Pinpoint the cell where the given text exists, returning its [X, Y] midpoint coordinate. 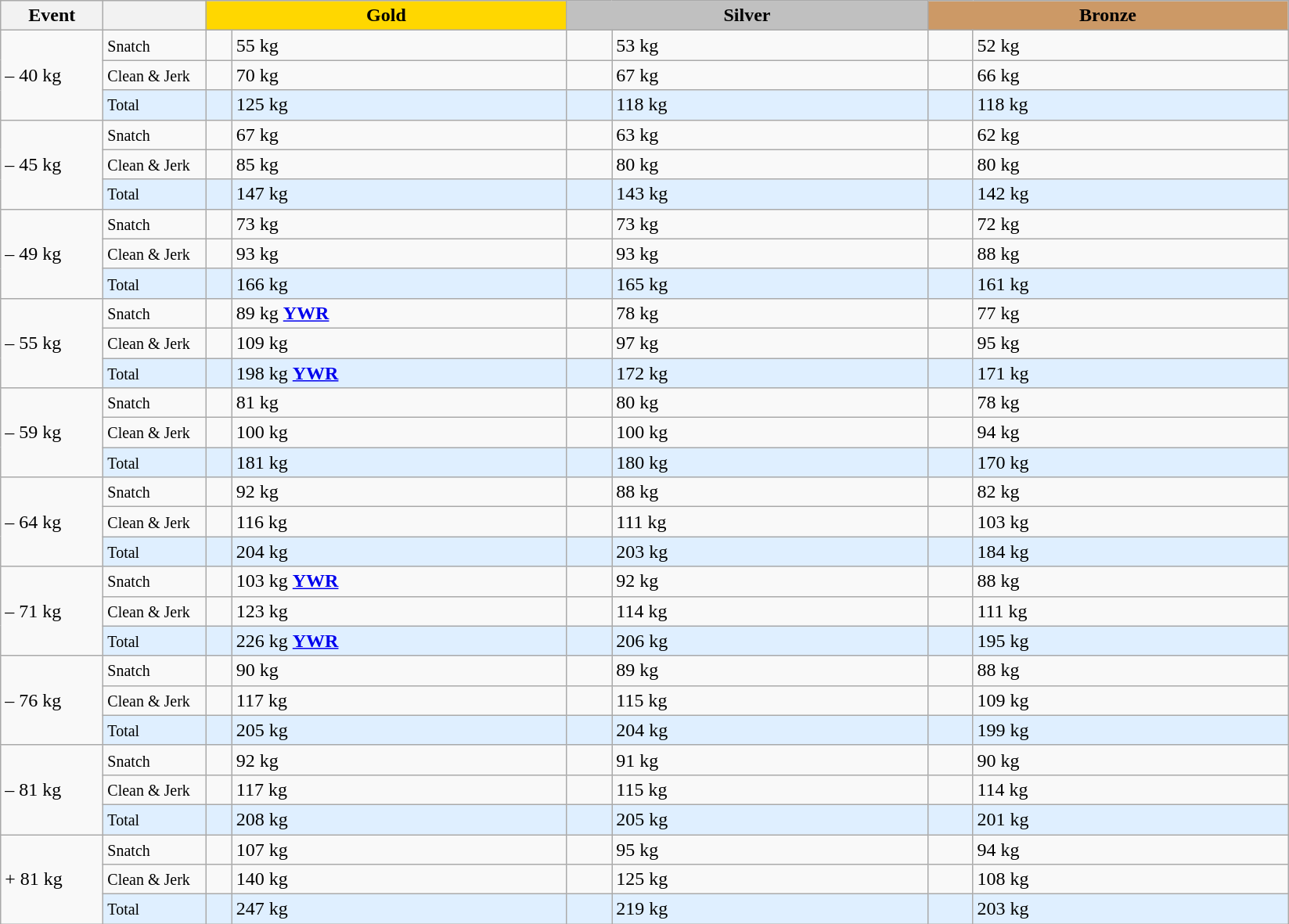
91 kg [770, 760]
171 kg [1130, 373]
166 kg [399, 283]
53 kg [770, 45]
103 kg YWR [399, 581]
199 kg [1130, 730]
140 kg [399, 879]
103 kg [1130, 522]
116 kg [399, 522]
– 81 kg [52, 789]
Event [52, 16]
206 kg [770, 641]
66 kg [1130, 75]
70 kg [399, 75]
Bronze [1108, 16]
85 kg [399, 164]
89 kg [770, 671]
– 71 kg [52, 611]
143 kg [770, 194]
208 kg [399, 819]
107 kg [399, 849]
165 kg [770, 283]
– 45 kg [52, 164]
161 kg [1130, 283]
Gold [387, 16]
195 kg [1130, 641]
– 40 kg [52, 75]
147 kg [399, 194]
180 kg [770, 462]
89 kg YWR [399, 313]
82 kg [1130, 492]
247 kg [399, 909]
201 kg [1130, 819]
184 kg [1130, 552]
170 kg [1130, 462]
226 kg YWR [399, 641]
– 64 kg [52, 522]
55 kg [399, 45]
172 kg [770, 373]
Silver [747, 16]
63 kg [770, 135]
+ 81 kg [52, 879]
81 kg [399, 403]
123 kg [399, 611]
77 kg [1130, 313]
181 kg [399, 462]
72 kg [1130, 224]
142 kg [1130, 194]
– 49 kg [52, 253]
– 59 kg [52, 433]
198 kg YWR [399, 373]
– 76 kg [52, 700]
62 kg [1130, 135]
97 kg [770, 343]
219 kg [770, 909]
– 55 kg [52, 343]
108 kg [1130, 879]
52 kg [1130, 45]
